Locate the cell with the specified text and output its [x, y] center coordinate. 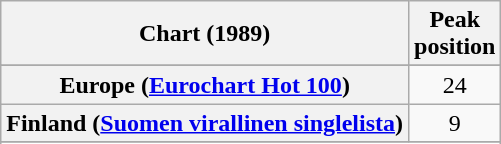
Europe (Eurochart Hot 100) [205, 85]
Finland (Suomen virallinen singlelista) [205, 123]
Chart (1989) [205, 34]
24 [455, 85]
9 [455, 123]
Peakposition [455, 34]
